Return the (x, y) coordinate for the center point of the cell that contains the specified text.  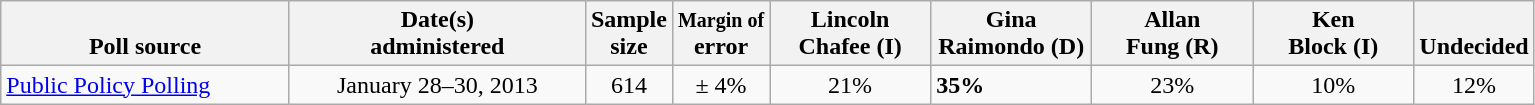
January 28–30, 2013 (437, 85)
Samplesize (628, 34)
AllanFung (R) (1172, 34)
Public Policy Polling (146, 85)
Margin oferror (720, 34)
23% (1172, 85)
KenBlock (I) (1334, 34)
LincolnChafee (I) (850, 34)
10% (1334, 85)
35% (1012, 85)
Date(s)administered (437, 34)
Undecided (1474, 34)
± 4% (720, 85)
Poll source (146, 34)
GinaRaimondo (D) (1012, 34)
614 (628, 85)
21% (850, 85)
12% (1474, 85)
